Pinpoint the cell where the given text exists, returning its (x, y) midpoint coordinate. 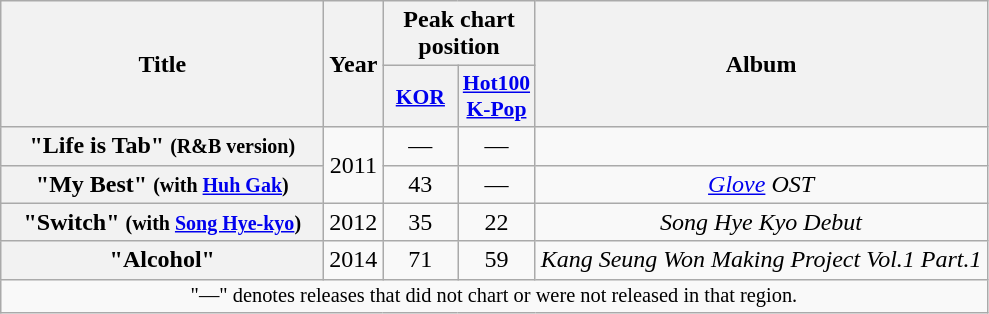
Kang Seung Won Making Project Vol.1 Part.1 (761, 260)
35 (420, 222)
22 (496, 222)
43 (420, 184)
"—" denotes releases that did not chart or were not released in that region. (494, 296)
2011 (354, 165)
Album (761, 64)
2012 (354, 222)
Hot100K-Pop (496, 96)
"Life is Tab" (R&B version) (162, 146)
Song Hye Kyo Debut (761, 222)
59 (496, 260)
Glove OST (761, 184)
2014 (354, 260)
"Alcohol" (162, 260)
Year (354, 64)
"Switch" (with Song Hye-kyo) (162, 222)
KOR (420, 96)
71 (420, 260)
"My Best" (with Huh Gak) (162, 184)
Title (162, 64)
Peak chart position (459, 34)
